Identify which cell holds the provided text, then report its (x, y) central coordinate. 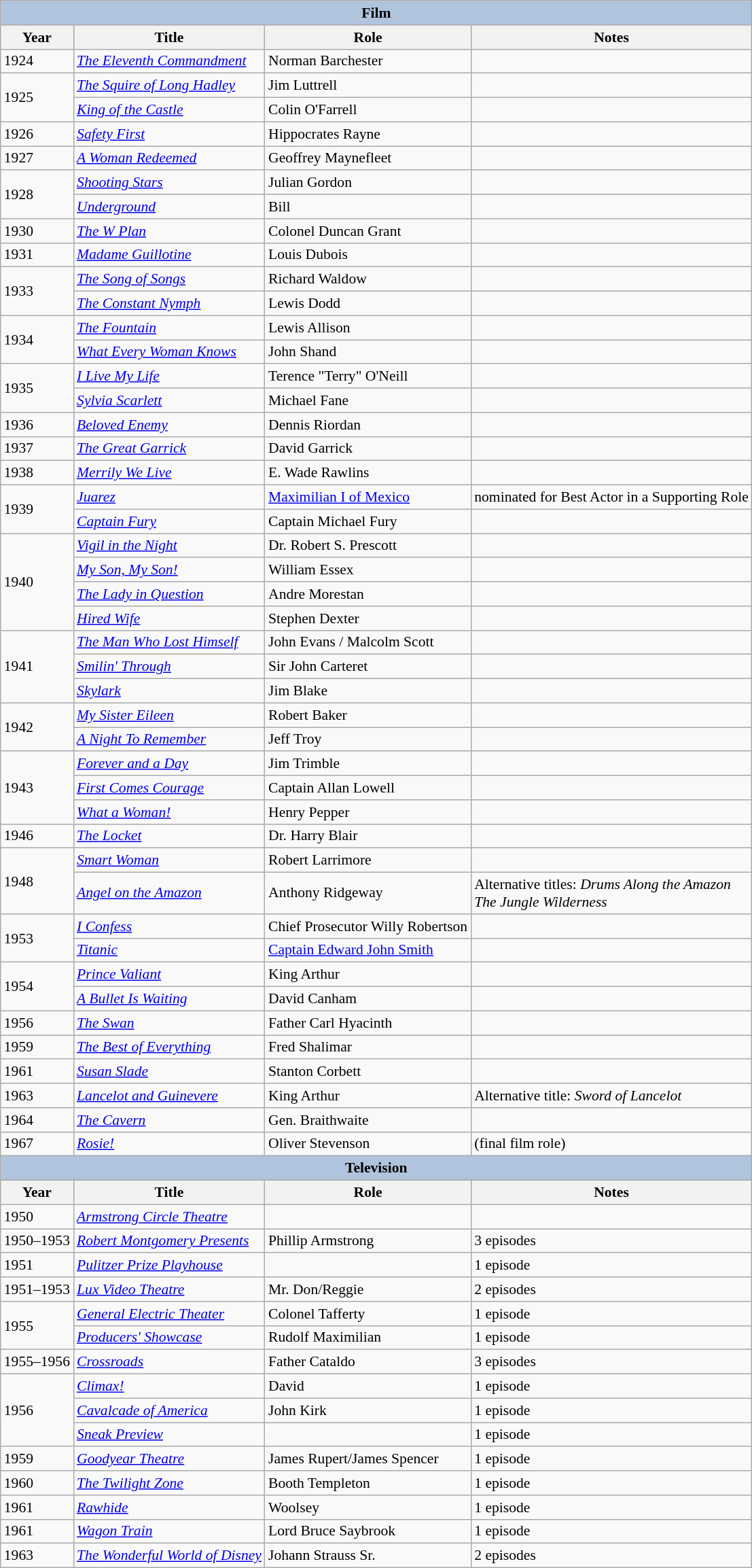
Phillip Armstrong (368, 1241)
1953 (37, 938)
Film (376, 13)
1936 (37, 425)
1942 (37, 727)
A Night To Remember (169, 739)
Lux Video Theatre (169, 1289)
My Son, My Son! (169, 570)
Maximilian I of Mexico (368, 498)
Julian Gordon (368, 183)
1940 (37, 582)
The Locket (169, 836)
Rudolf Maximilian (368, 1338)
Jim Blake (368, 691)
Jeff Troy (368, 739)
Robert Larrimore (368, 860)
The Wonderful World of Disney (169, 1556)
Rawhide (169, 1508)
Father Cataldo (368, 1362)
1946 (37, 836)
Stanton Corbett (368, 1072)
King of the Castle (169, 110)
Woolsey (368, 1508)
Alternative title: Sword of Lancelot (611, 1096)
1925 (37, 98)
Colonel Tafferty (368, 1314)
Safety First (169, 134)
General Electric Theater (169, 1314)
John Kirk (368, 1410)
Merrily We Live (169, 473)
Michael Fane (368, 400)
William Essex (368, 570)
Cavalcade of America (169, 1410)
Underground (169, 207)
Dennis Riordan (368, 425)
1943 (37, 788)
1967 (37, 1144)
Fred Shalimar (368, 1047)
Shooting Stars (169, 183)
The Squire of Long Hadley (169, 86)
1938 (37, 473)
Vigil in the Night (169, 546)
Anthony Ridgeway (368, 893)
David Garrick (368, 449)
Angel on the Amazon (169, 893)
What Every Woman Knows (169, 352)
Jim Luttrell (368, 86)
The Best of Everything (169, 1047)
1939 (37, 510)
Hippocrates Rayne (368, 134)
The Fountain (169, 328)
The Song of Songs (169, 279)
Robert Montgomery Presents (169, 1241)
The Twilight Zone (169, 1483)
Lewis Dodd (368, 304)
Captain Edward John Smith (368, 950)
Sylvia Scarlett (169, 400)
Mr. Don/Reggie (368, 1289)
Hired Wife (169, 619)
nominated for Best Actor in a Supporting Role (611, 498)
The Lady in Question (169, 594)
1951 (37, 1266)
1931 (37, 255)
Norman Barchester (368, 61)
Andre Morestan (368, 594)
Titanic (169, 950)
Captain Michael Fury (368, 521)
Father Carl Hyacinth (368, 1023)
The Eleventh Commandment (169, 61)
The Man Who Lost Himself (169, 642)
Wagon Train (169, 1531)
1964 (37, 1120)
1928 (37, 194)
Climax! (169, 1387)
1960 (37, 1483)
Forever and a Day (169, 764)
A Woman Redeemed (169, 158)
Colin O'Farrell (368, 110)
E. Wade Rawlins (368, 473)
Henry Pepper (368, 812)
Captain Fury (169, 521)
1955–1956 (37, 1362)
Richard Waldow (368, 279)
Producers' Showcase (169, 1338)
1927 (37, 158)
Stephen Dexter (368, 619)
Terence "Terry" O'Neill (368, 377)
John Shand (368, 352)
I Confess (169, 926)
Skylark (169, 691)
Prince Valiant (169, 975)
I Live My Life (169, 377)
Dr. Robert S. Prescott (368, 546)
Dr. Harry Blair (368, 836)
The Great Garrick (169, 449)
David Canham (368, 999)
1955 (37, 1325)
A Bullet Is Waiting (169, 999)
Susan Slade (169, 1072)
Booth Templeton (368, 1483)
The W Plan (169, 231)
Alternative titles: Drums Along the AmazonThe Jungle Wilderness (611, 893)
Television (376, 1168)
Oliver Stevenson (368, 1144)
Armstrong Circle Theatre (169, 1217)
The Cavern (169, 1120)
Crossroads (169, 1362)
The Constant Nymph (169, 304)
1934 (37, 340)
My Sister Eileen (169, 715)
1948 (37, 881)
1926 (37, 134)
John Evans / Malcolm Scott (368, 642)
1950 (37, 1217)
1950–1953 (37, 1241)
Chief Prosecutor Willy Robertson (368, 926)
Lancelot and Guinevere (169, 1096)
Johann Strauss Sr. (368, 1556)
1951–1953 (37, 1289)
1954 (37, 987)
Gen. Braithwaite (368, 1120)
Juarez (169, 498)
James Rupert/James Spencer (368, 1459)
1935 (37, 389)
1941 (37, 666)
Pulitzer Prize Playhouse (169, 1266)
Lewis Allison (368, 328)
Smart Woman (169, 860)
1933 (37, 291)
Smilin' Through (169, 667)
1937 (37, 449)
Louis Dubois (368, 255)
1924 (37, 61)
The Swan (169, 1023)
Robert Baker (368, 715)
Beloved Enemy (169, 425)
Jim Trimble (368, 764)
Madame Guillotine (169, 255)
What a Woman! (169, 812)
Sir John Carteret (368, 667)
Colonel Duncan Grant (368, 231)
Captain Allan Lowell (368, 788)
David (368, 1387)
Goodyear Theatre (169, 1459)
First Comes Courage (169, 788)
Lord Bruce Saybrook (368, 1531)
1930 (37, 231)
Sneak Preview (169, 1435)
Bill (368, 207)
Rosie! (169, 1144)
(final film role) (611, 1144)
Geoffrey Maynefleet (368, 158)
